Pinpoint the cell where the given text exists, returning its (X, Y) midpoint coordinate. 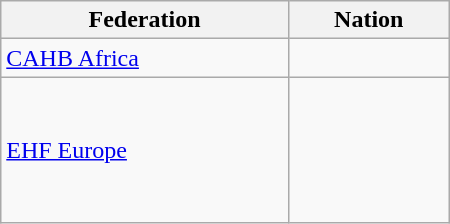
Nation (368, 20)
Federation (145, 20)
CAHB Africa (145, 58)
EHF Europe (145, 150)
